Identify which cell holds the provided text, then report its (X, Y) central coordinate. 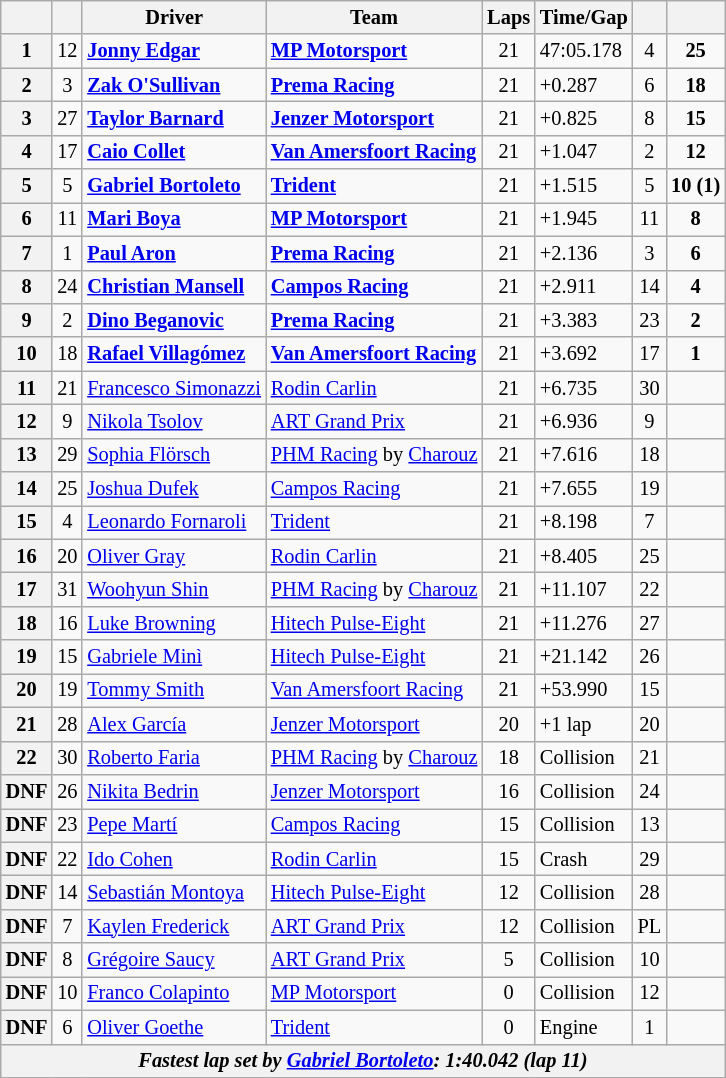
+7.655 (584, 489)
+1.047 (584, 152)
Sebastián Montoya (174, 892)
31 (67, 589)
+0.825 (584, 118)
Engine (584, 1027)
Zak O'Sullivan (174, 85)
+11.107 (584, 589)
Grégoire Saucy (174, 960)
+3.383 (584, 320)
10 (1) (696, 186)
+53.990 (584, 690)
+21.142 (584, 657)
Alex García (174, 724)
Pepe Martí (174, 825)
+1.515 (584, 186)
Rafael Villagómez (174, 354)
Jonny Edgar (174, 51)
Time/Gap (584, 17)
Team (374, 17)
Nikola Tsolov (174, 421)
Caio Collet (174, 152)
Laps (508, 17)
Mari Boya (174, 219)
+2.136 (584, 253)
Dino Beganovic (174, 320)
Fastest lap set by Gabriel Bortoleto: 1:40.042 (lap 11) (363, 1061)
Joshua Dufek (174, 489)
Roberto Faria (174, 758)
Oliver Goethe (174, 1027)
Franco Colapinto (174, 993)
Luke Browning (174, 623)
Gabriel Bortoleto (174, 186)
Christian Mansell (174, 287)
Woohyun Shin (174, 589)
+6.735 (584, 388)
Leonardo Fornaroli (174, 522)
Ido Cohen (174, 859)
+2.911 (584, 287)
47:05.178 (584, 51)
Nikita Bedrin (174, 791)
Tommy Smith (174, 690)
+3.692 (584, 354)
Kaylen Frederick (174, 926)
+1.945 (584, 219)
Crash (584, 859)
Sophia Flörsch (174, 455)
Gabriele Minì (174, 657)
PL (650, 926)
+8.405 (584, 556)
+7.616 (584, 455)
Paul Aron (174, 253)
+6.936 (584, 421)
Taylor Barnard (174, 118)
Oliver Gray (174, 556)
+11.276 (584, 623)
+1 lap (584, 724)
Francesco Simonazzi (174, 388)
+0.287 (584, 85)
Driver (174, 17)
+8.198 (584, 522)
